Locate the cell with the specified text and output its [x, y] center coordinate. 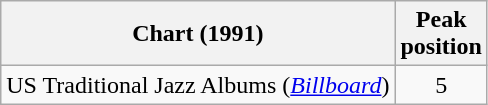
5 [441, 85]
Chart (1991) [198, 34]
US Traditional Jazz Albums (Billboard) [198, 85]
Peakposition [441, 34]
